Return (x, y) of the center of cell containing provided text 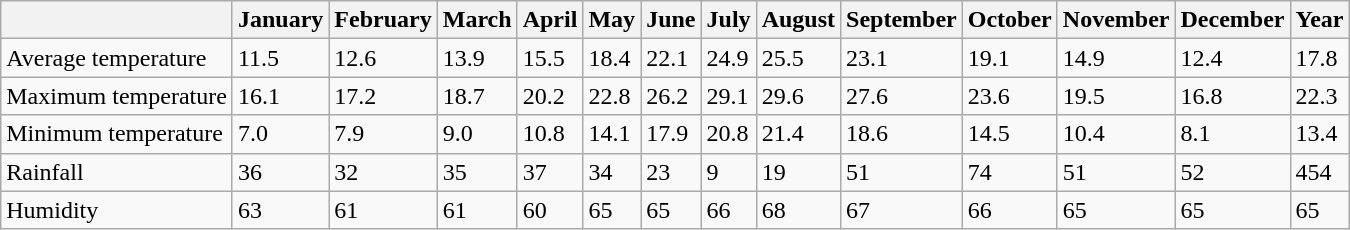
36 (280, 172)
27.6 (902, 96)
14.5 (1010, 134)
7.9 (383, 134)
26.2 (671, 96)
October (1010, 20)
25.5 (798, 58)
35 (477, 172)
July (728, 20)
23.6 (1010, 96)
23.1 (902, 58)
17.2 (383, 96)
April (550, 20)
11.5 (280, 58)
Humidity (117, 210)
15.5 (550, 58)
Minimum temperature (117, 134)
16.8 (1232, 96)
22.3 (1320, 96)
December (1232, 20)
29.1 (728, 96)
17.9 (671, 134)
10.4 (1116, 134)
23 (671, 172)
32 (383, 172)
August (798, 20)
67 (902, 210)
20.8 (728, 134)
22.1 (671, 58)
21.4 (798, 134)
63 (280, 210)
19.1 (1010, 58)
17.8 (1320, 58)
68 (798, 210)
13.4 (1320, 134)
March (477, 20)
Rainfall (117, 172)
19 (798, 172)
20.2 (550, 96)
18.4 (612, 58)
June (671, 20)
10.8 (550, 134)
January (280, 20)
14.9 (1116, 58)
74 (1010, 172)
13.9 (477, 58)
Maximum temperature (117, 96)
18.6 (902, 134)
29.6 (798, 96)
18.7 (477, 96)
7.0 (280, 134)
22.8 (612, 96)
12.4 (1232, 58)
May (612, 20)
19.5 (1116, 96)
52 (1232, 172)
February (383, 20)
454 (1320, 172)
September (902, 20)
37 (550, 172)
14.1 (612, 134)
60 (550, 210)
12.6 (383, 58)
Year (1320, 20)
9.0 (477, 134)
Average temperature (117, 58)
16.1 (280, 96)
9 (728, 172)
34 (612, 172)
24.9 (728, 58)
November (1116, 20)
8.1 (1232, 134)
